Determine the (x, y) coordinate at the center of the cell enclosing the given text.  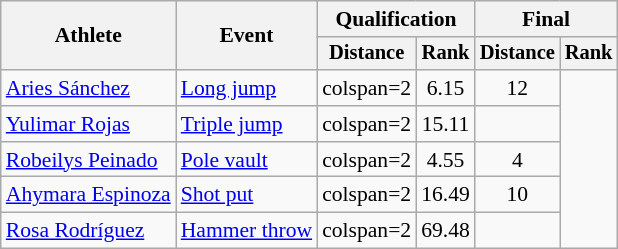
Ahymara Espinoza (88, 195)
69.48 (446, 231)
Athlete (88, 36)
Long jump (246, 88)
6.15 (446, 88)
Triple jump (246, 124)
Event (246, 36)
16.49 (446, 195)
Yulimar Rojas (88, 124)
15.11 (446, 124)
Aries Sánchez (88, 88)
10 (518, 195)
Rosa Rodríguez (88, 231)
Qualification (396, 19)
Pole vault (246, 160)
4.55 (446, 160)
12 (518, 88)
4 (518, 160)
Robeilys Peinado (88, 160)
Hammer throw (246, 231)
Shot put (246, 195)
Final (546, 19)
